Output the (X, Y) coordinate of the center of the cell containing the given text.  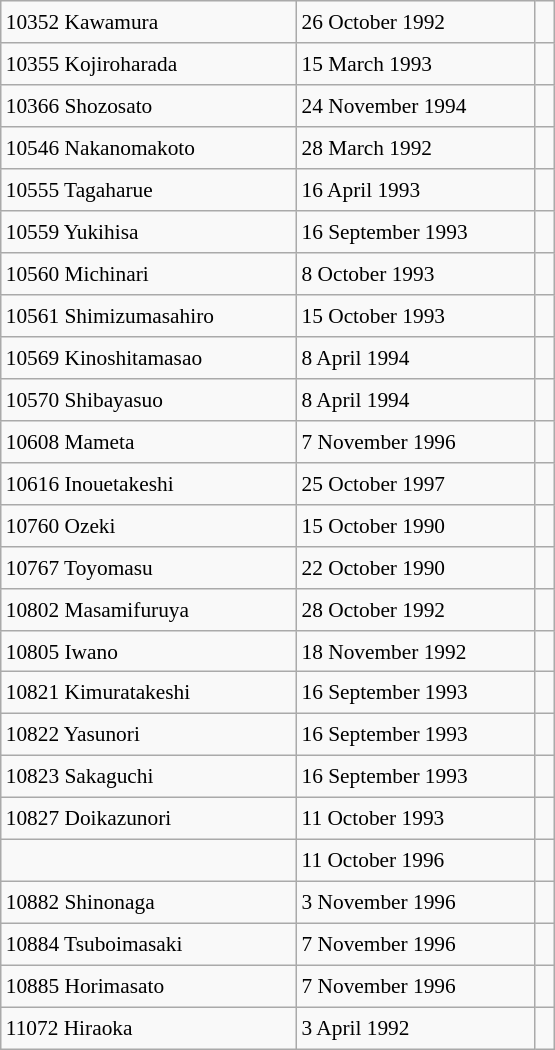
28 March 1992 (416, 148)
8 October 1993 (416, 274)
11072 Hiraoka (149, 1028)
10355 Kojiroharada (149, 64)
11 October 1996 (416, 861)
28 October 1992 (416, 609)
25 October 1997 (416, 483)
10570 Shibayasuo (149, 399)
26 October 1992 (416, 22)
10885 Horimasato (149, 986)
3 April 1992 (416, 1028)
10760 Ozeki (149, 525)
10884 Tsuboimasaki (149, 945)
15 March 1993 (416, 64)
10561 Shimizumasahiro (149, 316)
18 November 1992 (416, 651)
10608 Mameta (149, 441)
10805 Iwano (149, 651)
10366 Shozosato (149, 106)
10559 Yukihisa (149, 232)
10827 Doikazunori (149, 819)
24 November 1994 (416, 106)
10555 Tagaharue (149, 190)
15 October 1990 (416, 525)
10822 Yasunori (149, 735)
3 November 1996 (416, 903)
11 October 1993 (416, 819)
10352 Kawamura (149, 22)
10821 Kimuratakeshi (149, 693)
10546 Nakanomakoto (149, 148)
10569 Kinoshitamasao (149, 358)
10802 Masamifuruya (149, 609)
10616 Inouetakeshi (149, 483)
10767 Toyomasu (149, 567)
10560 Michinari (149, 274)
10882 Shinonaga (149, 903)
10823 Sakaguchi (149, 777)
15 October 1993 (416, 316)
16 April 1993 (416, 190)
22 October 1990 (416, 567)
